Find where the given text appears and provide that cell's center as [x, y] coordinate. 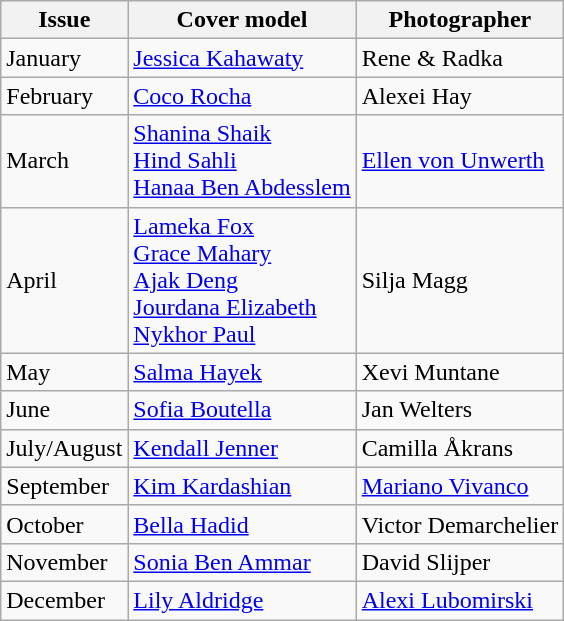
Bella Hadid [242, 524]
Alexi Lubomirski [460, 600]
March [64, 161]
June [64, 410]
Xevi Muntane [460, 372]
Sofia Boutella [242, 410]
October [64, 524]
February [64, 96]
Jessica Kahawaty [242, 58]
Lameka FoxGrace MaharyAjak DengJourdana ElizabethNykhor Paul [242, 280]
Sonia Ben Ammar [242, 562]
September [64, 486]
Camilla Åkrans [460, 448]
Cover model [242, 20]
July/August [64, 448]
January [64, 58]
David Slijper [460, 562]
December [64, 600]
Salma Hayek [242, 372]
Victor Demarchelier [460, 524]
Rene & Radka [460, 58]
Shanina ShaikHind SahliHanaa Ben Abdesslem [242, 161]
April [64, 280]
Jan Welters [460, 410]
Silja Magg [460, 280]
November [64, 562]
Ellen von Unwerth [460, 161]
Issue [64, 20]
Kim Kardashian [242, 486]
Alexei Hay [460, 96]
Coco Rocha [242, 96]
May [64, 372]
Lily Aldridge [242, 600]
Photographer [460, 20]
Mariano Vivanco [460, 486]
Kendall Jenner [242, 448]
